For the text-containing cell, return its midpoint in [X, Y] coordinate format. 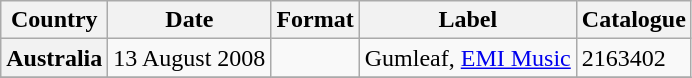
Label [468, 20]
2163402 [634, 58]
13 August 2008 [190, 58]
Country [54, 20]
Catalogue [634, 20]
Format [315, 20]
Australia [54, 58]
Date [190, 20]
Gumleaf, EMI Music [468, 58]
